Capture the cell that displays the provided text and extract its (x, y) central coordinate. 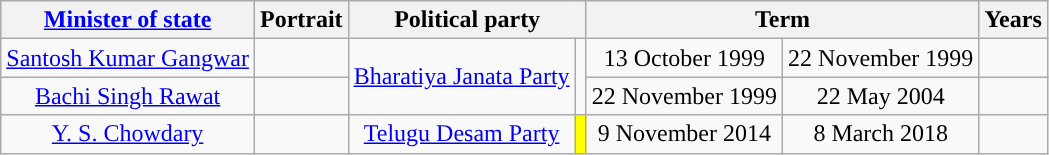
Political party (467, 20)
Bachi Singh Rawat (128, 96)
Bharatiya Janata Party (462, 77)
22 May 2004 (881, 96)
Telugu Desam Party (462, 134)
9 November 2014 (684, 134)
Minister of state (128, 20)
13 October 1999 (684, 58)
Years (1013, 20)
Term (782, 20)
Y. S. Chowdary (128, 134)
8 March 2018 (881, 134)
Portrait (301, 20)
Santosh Kumar Gangwar (128, 58)
